Return the [x, y] coordinate for the center point of the cell that contains the specified text.  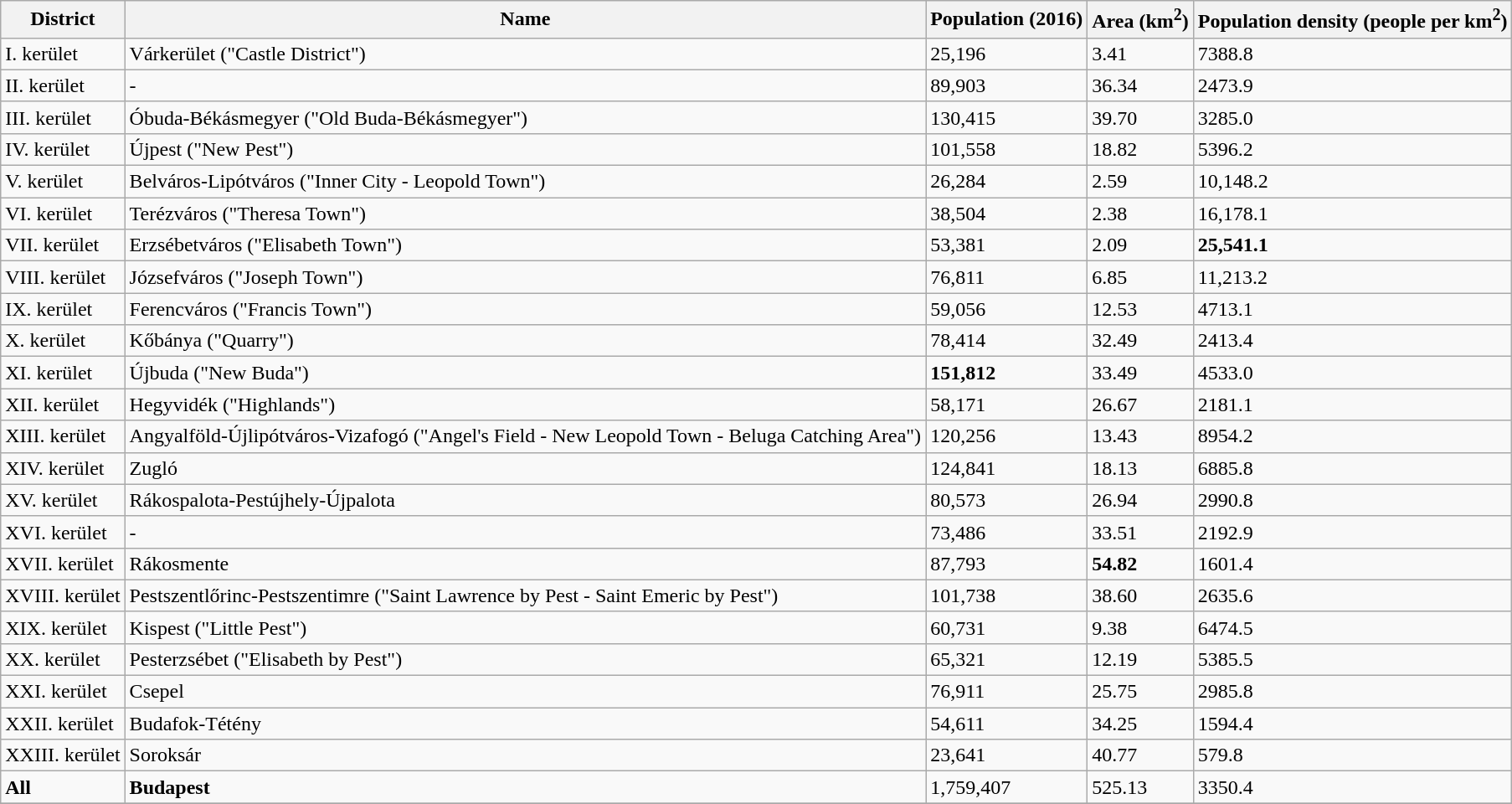
Rákospalota-Pestújhely-Újpalota [526, 500]
XIII. kerület [63, 436]
IX. kerület [63, 309]
58,171 [1006, 405]
Újbuda ("New Buda") [526, 373]
Csepel [526, 692]
10,148.2 [1353, 182]
87,793 [1006, 564]
V. kerület [63, 182]
XIX. kerület [63, 627]
VIII. kerület [63, 277]
2985.8 [1353, 692]
Zugló [526, 468]
1594.4 [1353, 724]
130,415 [1006, 117]
76,911 [1006, 692]
6474.5 [1353, 627]
Soroksár [526, 755]
2473.9 [1353, 85]
VI. kerület [63, 214]
II. kerület [63, 85]
4713.1 [1353, 309]
73,486 [1006, 532]
26,284 [1006, 182]
101,738 [1006, 595]
18.82 [1140, 149]
Terézváros ("Theresa Town") [526, 214]
38.60 [1140, 595]
I. kerület [63, 54]
65,321 [1006, 659]
2413.4 [1353, 341]
Újpest ("New Pest") [526, 149]
Pestszentlőrinc-Pestszentimre ("Saint Lawrence by Pest - Saint Emeric by Pest") [526, 595]
76,811 [1006, 277]
38,504 [1006, 214]
XXII. kerület [63, 724]
33.49 [1140, 373]
54,611 [1006, 724]
Rákosmente [526, 564]
78,414 [1006, 341]
89,903 [1006, 85]
32.49 [1140, 341]
5396.2 [1353, 149]
All [63, 787]
Hegyvidék ("Highlands") [526, 405]
2.38 [1140, 214]
XXIII. kerület [63, 755]
6.85 [1140, 277]
4533.0 [1353, 373]
1601.4 [1353, 564]
39.70 [1140, 117]
16,178.1 [1353, 214]
9.38 [1140, 627]
5385.5 [1353, 659]
33.51 [1140, 532]
25,196 [1006, 54]
District [63, 20]
2.59 [1140, 182]
13.43 [1140, 436]
IV. kerület [63, 149]
12.53 [1140, 309]
VII. kerület [63, 245]
12.19 [1140, 659]
18.13 [1140, 468]
34.25 [1140, 724]
1,759,407 [1006, 787]
Population density (people per km2) [1353, 20]
Erzsébetváros ("Elisabeth Town") [526, 245]
3.41 [1140, 54]
40.77 [1140, 755]
23,641 [1006, 755]
53,381 [1006, 245]
XVI. kerület [63, 532]
Pesterzsébet ("Elisabeth by Pest") [526, 659]
XIV. kerület [63, 468]
XVII. kerület [63, 564]
XV. kerület [63, 500]
7388.8 [1353, 54]
6885.8 [1353, 468]
25,541.1 [1353, 245]
Ferencváros ("Francis Town") [526, 309]
Name [526, 20]
8954.2 [1353, 436]
Kispest ("Little Pest") [526, 627]
525.13 [1140, 787]
3285.0 [1353, 117]
Kőbánya ("Quarry") [526, 341]
579.8 [1353, 755]
3350.4 [1353, 787]
XVIII. kerület [63, 595]
25.75 [1140, 692]
Angyalföld-Újlipótváros-Vizafogó ("Angel's Field - New Leopold Town - Beluga Catching Area") [526, 436]
XXI. kerület [63, 692]
26.67 [1140, 405]
124,841 [1006, 468]
101,558 [1006, 149]
III. kerület [63, 117]
Budapest [526, 787]
151,812 [1006, 373]
XX. kerület [63, 659]
2635.6 [1353, 595]
XII. kerület [63, 405]
2990.8 [1353, 500]
2181.1 [1353, 405]
36.34 [1140, 85]
80,573 [1006, 500]
2192.9 [1353, 532]
X. kerület [63, 341]
60,731 [1006, 627]
11,213.2 [1353, 277]
120,256 [1006, 436]
Óbuda-Békásmegyer ("Old Buda-Békásmegyer") [526, 117]
Belváros-Lipótváros ("Inner City - Leopold Town") [526, 182]
Area (km2) [1140, 20]
54.82 [1140, 564]
Várkerület ("Castle District") [526, 54]
Józsefváros ("Joseph Town") [526, 277]
Budafok-Tétény [526, 724]
Population (2016) [1006, 20]
XI. kerület [63, 373]
26.94 [1140, 500]
2.09 [1140, 245]
59,056 [1006, 309]
